Identify which cell holds the provided text, then report its [x, y] central coordinate. 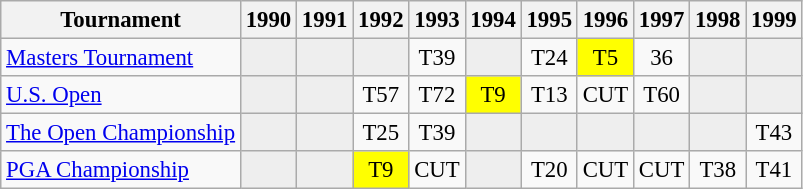
T41 [774, 170]
T57 [381, 95]
T5 [605, 58]
1998 [718, 20]
Masters Tournament [121, 58]
T60 [661, 95]
T43 [774, 133]
1994 [493, 20]
1997 [661, 20]
T13 [549, 95]
1996 [605, 20]
The Open Championship [121, 133]
1999 [774, 20]
1993 [437, 20]
1991 [325, 20]
T24 [549, 58]
PGA Championship [121, 170]
1995 [549, 20]
Tournament [121, 20]
T25 [381, 133]
T72 [437, 95]
T38 [718, 170]
36 [661, 58]
U.S. Open [121, 95]
T20 [549, 170]
1992 [381, 20]
1990 [268, 20]
